Pinpoint the cell where the given text exists, returning its [x, y] midpoint coordinate. 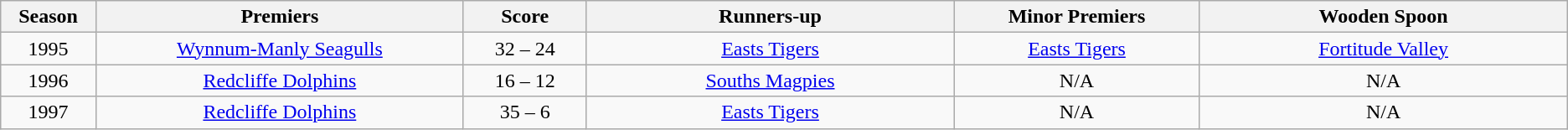
32 – 24 [524, 49]
Fortitude Valley [1384, 49]
Score [524, 17]
Season [49, 17]
1995 [49, 49]
16 – 12 [524, 81]
1996 [49, 81]
Wynnum-Manly Seagulls [280, 49]
Wooden Spoon [1384, 17]
1997 [49, 112]
Runners-up [771, 17]
Premiers [280, 17]
35 – 6 [524, 112]
Minor Premiers [1077, 17]
Souths Magpies [771, 81]
